Return the (x, y) coordinate for the center point of the cell that contains the specified text.  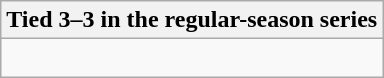
Tied 3–3 in the regular-season series (192, 20)
